Extract the [x, y] coordinate from the center of the cell holding the provided text.  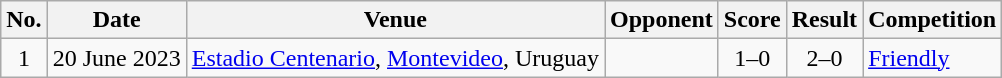
Venue [395, 20]
Competition [932, 20]
Friendly [932, 58]
20 June 2023 [116, 58]
Opponent [662, 20]
1 [24, 58]
Date [116, 20]
Estadio Centenario, Montevideo, Uruguay [395, 58]
Result [824, 20]
No. [24, 20]
Score [752, 20]
2–0 [824, 58]
1–0 [752, 58]
